Identify which cell holds the provided text, then report its (x, y) central coordinate. 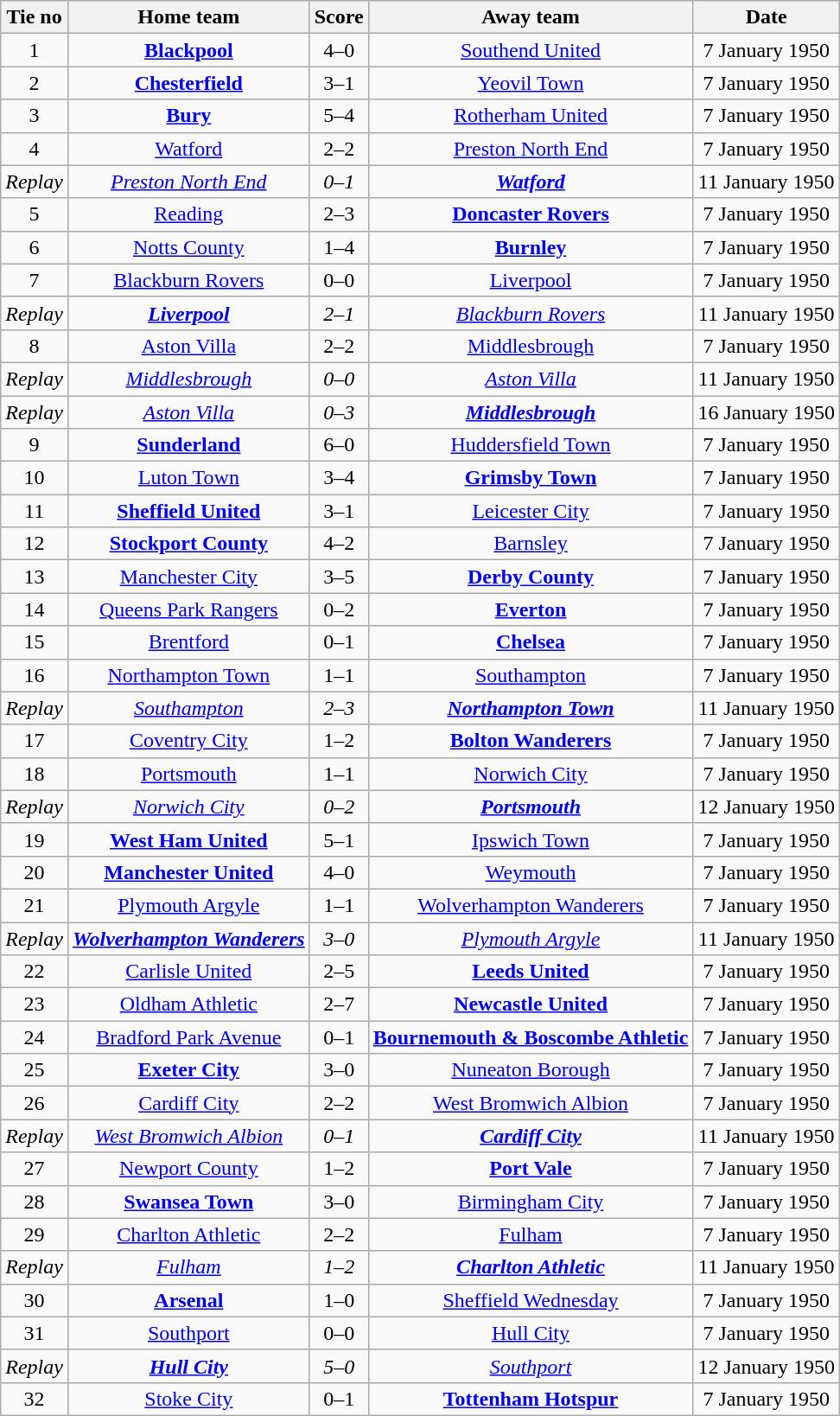
Home team (188, 17)
6–0 (339, 445)
29 (35, 1234)
9 (35, 445)
30 (35, 1300)
Manchester United (188, 872)
Score (339, 17)
17 (35, 741)
Port Vale (531, 1169)
4–2 (339, 544)
Notts County (188, 247)
2–7 (339, 1005)
19 (35, 839)
Leeds United (531, 972)
Sheffield Wednesday (531, 1300)
25 (35, 1070)
24 (35, 1037)
23 (35, 1005)
Away team (531, 17)
16 (35, 675)
Sunderland (188, 445)
Everton (531, 609)
Luton Town (188, 478)
Exeter City (188, 1070)
Swansea Town (188, 1202)
31 (35, 1333)
21 (35, 905)
3–5 (339, 577)
22 (35, 972)
Brentford (188, 642)
Coventry City (188, 741)
Weymouth (531, 872)
26 (35, 1103)
14 (35, 609)
6 (35, 247)
Newport County (188, 1169)
2 (35, 83)
Date (767, 17)
10 (35, 478)
Stoke City (188, 1399)
16 January 1950 (767, 412)
Bury (188, 116)
4 (35, 149)
2–1 (339, 313)
0–3 (339, 412)
Tie no (35, 17)
7 (35, 280)
Queens Park Rangers (188, 609)
5–0 (339, 1366)
8 (35, 346)
32 (35, 1399)
Bolton Wanderers (531, 741)
Grimsby Town (531, 478)
Chelsea (531, 642)
3 (35, 116)
Yeovil Town (531, 83)
Manchester City (188, 577)
Derby County (531, 577)
11 (35, 511)
Newcastle United (531, 1005)
Blackpool (188, 50)
Sheffield United (188, 511)
Burnley (531, 247)
1–0 (339, 1300)
Arsenal (188, 1300)
West Ham United (188, 839)
Huddersfield Town (531, 445)
5–4 (339, 116)
Doncaster Rovers (531, 214)
Southend United (531, 50)
1 (35, 50)
27 (35, 1169)
Bournemouth & Boscombe Athletic (531, 1037)
Stockport County (188, 544)
Barnsley (531, 544)
5–1 (339, 839)
15 (35, 642)
13 (35, 577)
Bradford Park Avenue (188, 1037)
Carlisle United (188, 972)
Tottenham Hotspur (531, 1399)
Ipswich Town (531, 839)
3–4 (339, 478)
Birmingham City (531, 1202)
2–5 (339, 972)
12 (35, 544)
Oldham Athletic (188, 1005)
1–4 (339, 247)
18 (35, 774)
Reading (188, 214)
Rotherham United (531, 116)
5 (35, 214)
28 (35, 1202)
Chesterfield (188, 83)
Leicester City (531, 511)
Nuneaton Borough (531, 1070)
20 (35, 872)
